Return [x, y] of the center of cell containing provided text 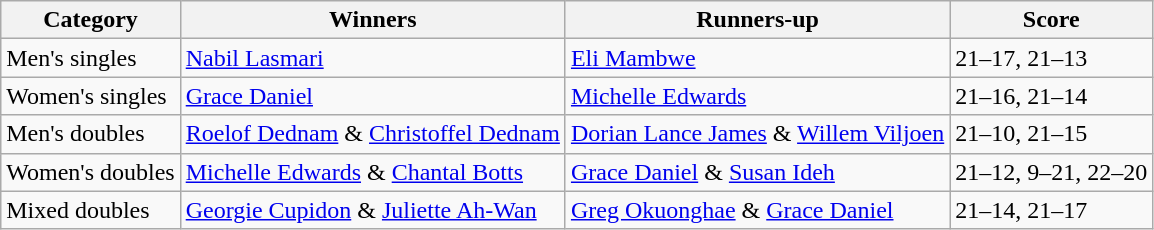
Nabil Lasmari [372, 58]
21–16, 21–14 [1052, 96]
Men's singles [90, 58]
Winners [372, 20]
Mixed doubles [90, 210]
Score [1052, 20]
Grace Daniel & Susan Ideh [757, 172]
Michelle Edwards [757, 96]
Runners-up [757, 20]
Women's singles [90, 96]
21–12, 9–21, 22–20 [1052, 172]
Roelof Dednam & Christoffel Dednam [372, 134]
Greg Okuonghae & Grace Daniel [757, 210]
Category [90, 20]
Michelle Edwards & Chantal Botts [372, 172]
Georgie Cupidon & Juliette Ah-Wan [372, 210]
Eli Mambwe [757, 58]
Grace Daniel [372, 96]
21–17, 21–13 [1052, 58]
Men's doubles [90, 134]
Women's doubles [90, 172]
21–14, 21–17 [1052, 210]
Dorian Lance James & Willem Viljoen [757, 134]
21–10, 21–15 [1052, 134]
